Capture the cell that displays the provided text and extract its (X, Y) central coordinate. 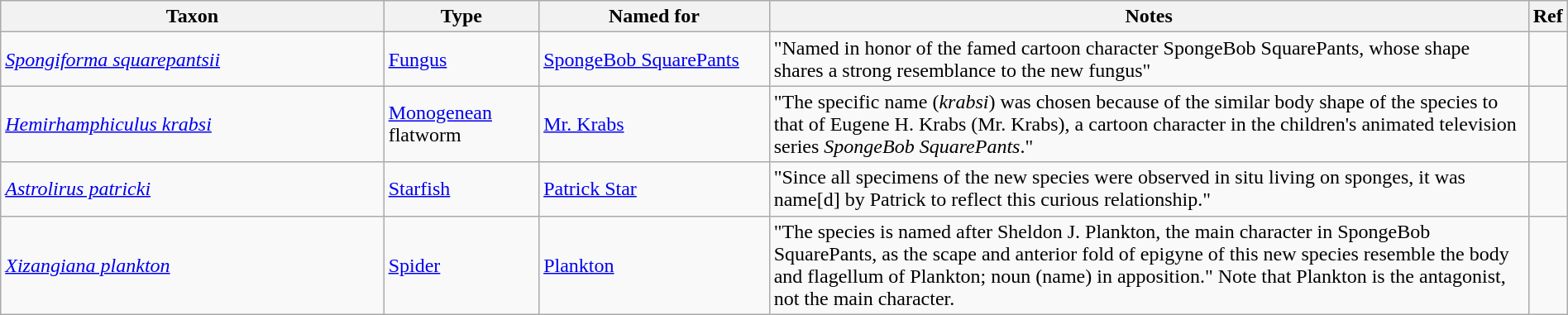
Ref (1548, 17)
Astrolirus patricki (192, 189)
Notes (1149, 17)
Taxon (192, 17)
Spongiforma squarepantsii (192, 60)
Starfish (461, 189)
Named for (654, 17)
"Named in honor of the famed cartoon character SpongeBob SquarePants, whose shape shares a strong resemblance to the new fungus" (1149, 60)
SpongeBob SquarePants (654, 60)
Xizangiana plankton (192, 265)
Spider (461, 265)
Type (461, 17)
"Since all specimens of the new species were observed in situ living on sponges, it was name[d] by Patrick to reflect this curious relationship." (1149, 189)
Fungus (461, 60)
Hemirhamphiculus krabsi (192, 124)
Monogenean flatworm (461, 124)
Mr. Krabs (654, 124)
Patrick Star (654, 189)
Plankton (654, 265)
